Search for the cell housing the specified text and yield its (x, y) center coordinate. 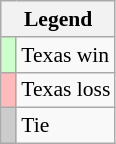
Texas win (66, 55)
Tie (66, 126)
Texas loss (66, 90)
Legend (58, 19)
